From the cell containing the given text, extract its center point as (X, Y) coordinate. 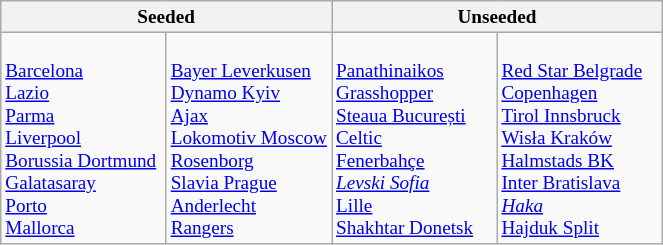
Barcelona Lazio Parma Liverpool Borussia Dortmund Galatasaray Porto Mallorca (84, 138)
Bayer Leverkusen Dynamo Kyiv Ajax Lokomotiv Moscow Rosenborg Slavia Prague Anderlecht Rangers (248, 138)
Unseeded (498, 17)
Seeded (166, 17)
Panathinaikos Grasshopper Steaua București Celtic Fenerbahçe Levski Sofia Lille Shakhtar Donetsk (414, 138)
Red Star Belgrade Copenhagen Tirol Innsbruck Wisła Kraków Halmstads BK Inter Bratislava Haka Hajduk Split (580, 138)
